Output the (X, Y) coordinate of the center of the cell containing the given text.  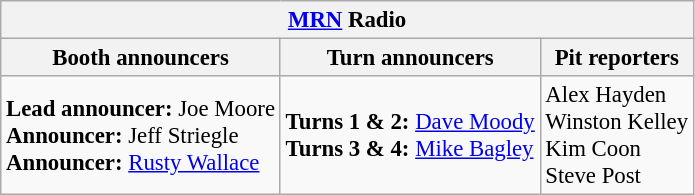
Turns 1 & 2: Dave MoodyTurns 3 & 4: Mike Bagley (410, 136)
Booth announcers (141, 58)
Pit reporters (616, 58)
Turn announcers (410, 58)
Lead announcer: Joe MooreAnnouncer: Jeff StriegleAnnouncer: Rusty Wallace (141, 136)
Alex HaydenWinston KelleyKim CoonSteve Post (616, 136)
MRN Radio (348, 20)
